Find where the given text appears and provide that cell's center as (x, y) coordinate. 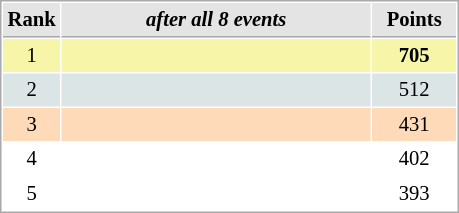
Rank (32, 20)
2 (32, 90)
402 (414, 158)
3 (32, 124)
4 (32, 158)
Points (414, 20)
512 (414, 90)
5 (32, 194)
431 (414, 124)
1 (32, 56)
393 (414, 194)
705 (414, 56)
after all 8 events (216, 20)
